Identify which cell holds the provided text, then report its (X, Y) central coordinate. 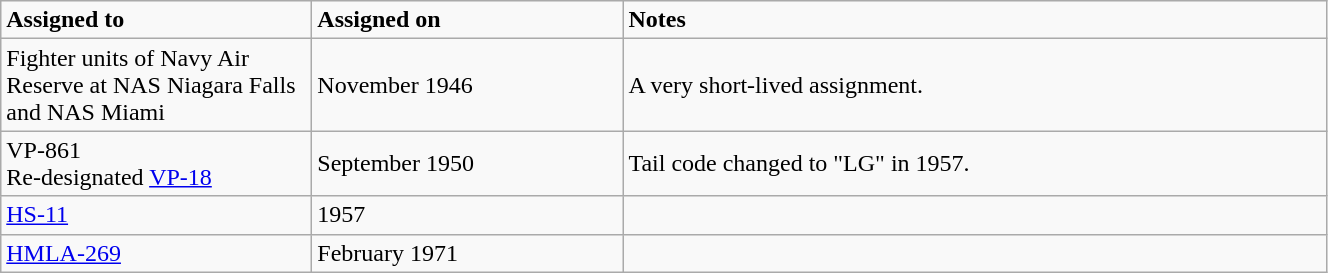
Notes (975, 20)
HMLA-269 (156, 253)
VP-861Re-designated VP-18 (156, 164)
November 1946 (468, 85)
February 1971 (468, 253)
A very short-lived assignment. (975, 85)
Assigned to (156, 20)
HS-11 (156, 215)
Fighter units of Navy Air Reserve at NAS Niagara Falls and NAS Miami (156, 85)
Assigned on (468, 20)
1957 (468, 215)
Tail code changed to "LG" in 1957. (975, 164)
September 1950 (468, 164)
